Determine the (X, Y) coordinate at the center of the cell enclosing the given text.  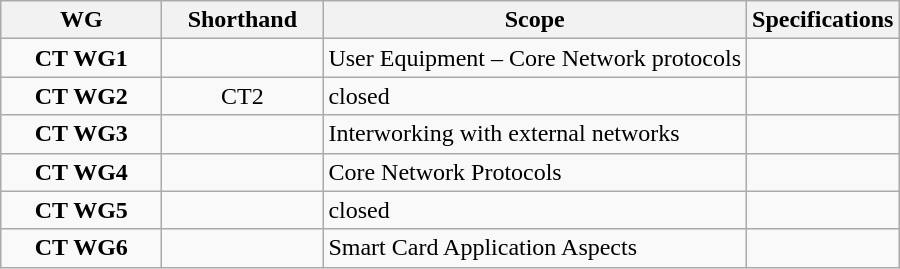
CT WG1 (82, 58)
User Equipment – Core Network protocols (535, 58)
WG (82, 20)
Interworking with external networks (535, 134)
Specifications (823, 20)
CT WG4 (82, 172)
CT WG2 (82, 96)
CT WG6 (82, 248)
CT WG3 (82, 134)
Scope (535, 20)
Smart Card Application Aspects (535, 248)
CT2 (242, 96)
CT WG5 (82, 210)
Shorthand (242, 20)
Core Network Protocols (535, 172)
